Capture the cell that displays the provided text and extract its [X, Y] central coordinate. 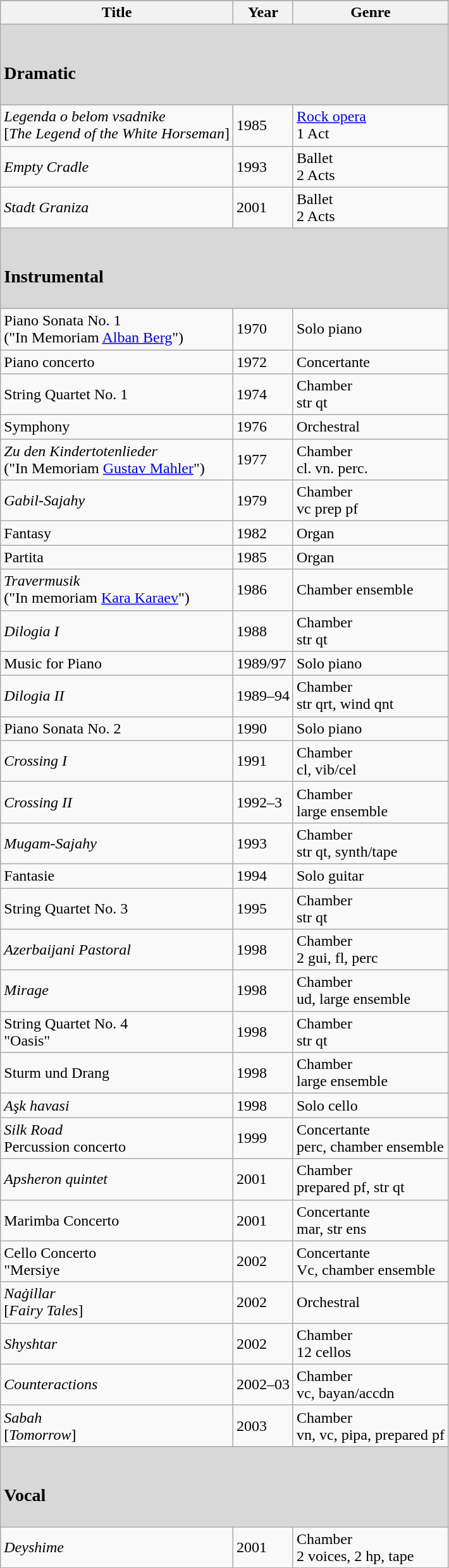
Symphony [117, 427]
1990 [263, 728]
Apsheron quintet [117, 1179]
Crossing II [117, 802]
Legenda o belom vsadnike[The Legend of the White Horseman] [117, 125]
1995 [263, 908]
Chamber2 gui, fl, perc [371, 950]
Piano Sonata No. 1("In Memoriam Alban Berg") [117, 329]
Solo guitar [371, 876]
1994 [263, 876]
Zu den Kindertotenlieder("In Memoriam Gustav Mahler") [117, 460]
Aşk havasi [117, 1106]
Fantasie [117, 876]
Concertantemar, str ens [371, 1221]
1977 [263, 460]
Chambercl, vib/cel [371, 761]
1991 [263, 761]
Azerbaijani Pastoral [117, 950]
Mirage [117, 991]
1989/97 [263, 663]
Piano concerto [117, 362]
Rock opera1 Act [371, 125]
ConcertanteVc, chamber ensemble [371, 1261]
1986 [263, 590]
Chamberprepared pf, str qt [371, 1179]
Title [117, 13]
Vocal [225, 1486]
Fantasy [117, 533]
Chambervc prep pf [371, 500]
Concertante [371, 362]
Cello Concerto"Mersiye [117, 1261]
Counteractions [117, 1385]
1974 [263, 394]
Mugam-Sajahy [117, 843]
Dramatic [225, 64]
1992–3 [263, 802]
1989–94 [263, 696]
Gabil-Sajahy [117, 500]
1979 [263, 500]
2003 [263, 1425]
Empty Cradle [117, 167]
Sabah[Tomorrow] [117, 1425]
Piano Sonata No. 2 [117, 728]
Marimba Concerto [117, 1221]
1970 [263, 329]
2002–03 [263, 1385]
String Quartet No. 4"Oasis" [117, 1032]
Chamberstr qt, synth/tape [371, 843]
Dilogia II [117, 696]
Chambervc, bayan/accdn [371, 1385]
Crossing I [117, 761]
1988 [263, 630]
Genre [371, 13]
Year [263, 13]
Silk RoadPercussion concerto [117, 1138]
1976 [263, 427]
Concertanteperc, chamber ensemble [371, 1138]
Chamber2 voices, 2 hp, tape [371, 1548]
Naġillar[Fairy Tales] [117, 1303]
Travermusik("In memoriam Kara Karaev") [117, 590]
Partita [117, 557]
Dilogia I [117, 630]
Chamber ensemble [371, 590]
1982 [263, 533]
Deyshime [117, 1548]
String Quartet No. 3 [117, 908]
Music for Piano [117, 663]
1999 [263, 1138]
Stadt Graniza [117, 207]
Chamberud, large ensemble [371, 991]
Shyshtar [117, 1343]
Sturm und Drang [117, 1073]
Chamber12 cellos [371, 1343]
Instrumental [225, 268]
Chamberstr qrt, wind qnt [371, 696]
1972 [263, 362]
Chambervn, vc, pipa, prepared pf [371, 1425]
Chambercl. vn. perc. [371, 460]
Solo cello [371, 1106]
String Quartet No. 1 [117, 394]
